Output the [X, Y] coordinate of the center of the cell containing the given text.  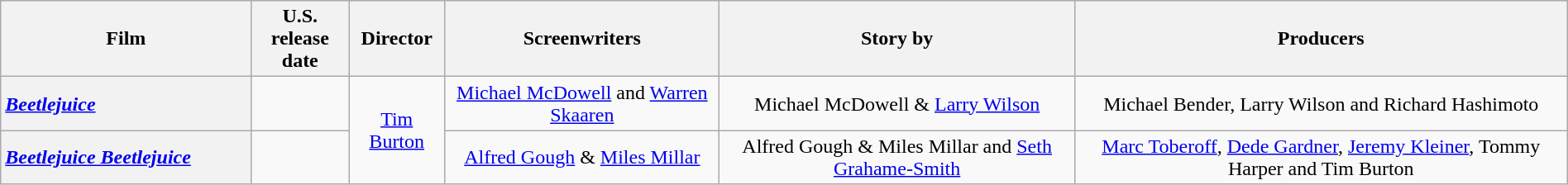
Beetlejuice [126, 104]
U.S.release date [300, 39]
Beetlejuice Beetlejuice [126, 157]
Director [397, 39]
Screenwriters [582, 39]
Michael Bender, Larry Wilson and Richard Hashimoto [1321, 104]
Film [126, 39]
Producers [1321, 39]
Tim Burton [397, 130]
Alfred Gough & Miles Millar [582, 157]
Marc Toberoff, Dede Gardner, Jeremy Kleiner, Tommy Harper and Tim Burton [1321, 157]
Michael McDowell and Warren Skaaren [582, 104]
Alfred Gough & Miles Millar and Seth Grahame-Smith [896, 157]
Michael McDowell & Larry Wilson [896, 104]
Story by [896, 39]
